For the text-containing cell, return its midpoint in (x, y) coordinate format. 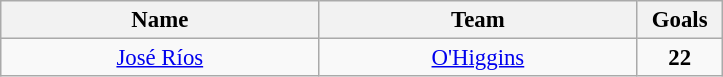
Team (478, 20)
Name (160, 20)
José Ríos (160, 58)
22 (680, 58)
Goals (680, 20)
O'Higgins (478, 58)
